Find where the given text appears and provide that cell's center as (X, Y) coordinate. 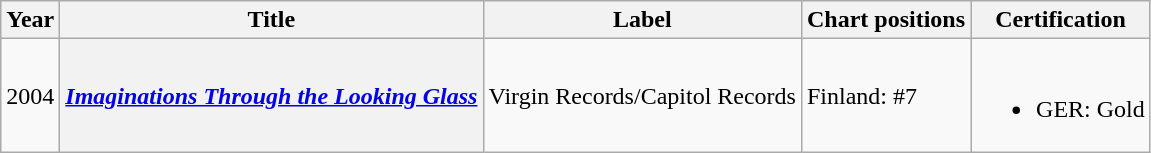
2004 (30, 96)
Title (272, 20)
Certification (1061, 20)
Virgin Records/Capitol Records (642, 96)
Year (30, 20)
Chart positions (886, 20)
GER: Gold (1061, 96)
Imaginations Through the Looking Glass (272, 96)
Finland: #7 (886, 96)
Label (642, 20)
